For the text-containing cell, return its midpoint in [X, Y] coordinate format. 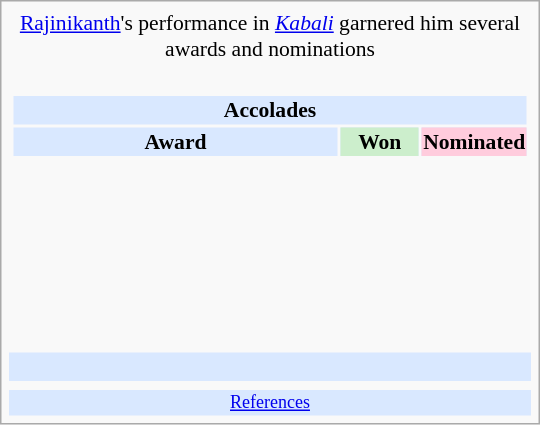
Rajinikanth's performance in Kabali garnered him several awards and nominations [270, 36]
Won [380, 141]
Accolades Award Won Nominated [270, 208]
Accolades [270, 110]
References [270, 403]
Nominated [474, 141]
Award [175, 141]
